Scan for the cell matching the given text and deliver its (X, Y) coordinate at center. 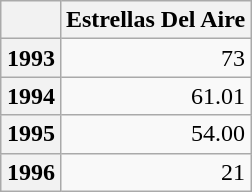
1996 (30, 172)
73 (155, 58)
21 (155, 172)
61.01 (155, 96)
54.00 (155, 134)
1993 (30, 58)
1994 (30, 96)
Estrellas Del Aire (155, 20)
1995 (30, 134)
